Identify which cell holds the provided text, then report its (x, y) central coordinate. 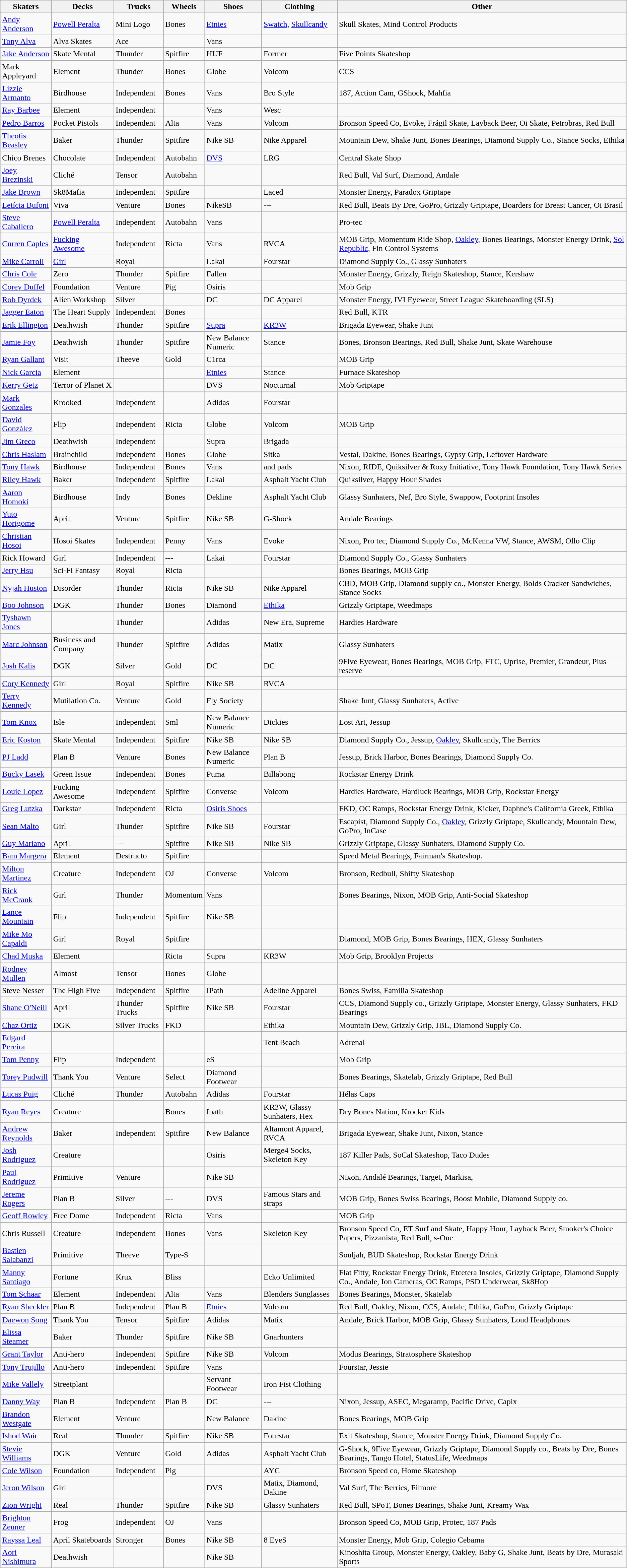
Streetplant (82, 1384)
Ishod Wair (26, 1436)
Jake Anderson (26, 54)
Rick Howard (26, 558)
Mutilation Co. (82, 700)
Krux (139, 1277)
Ryan Reyes (26, 1112)
Brighton Zeuner (26, 1522)
Mark Appleyard (26, 71)
Iron Fist Clothing (299, 1384)
New Era, Supreme (299, 623)
Bones Bearings, Monster, Skatelab (482, 1294)
Ryan Sheckler (26, 1307)
Lucas Puig (26, 1094)
Brigada (299, 441)
Bones, Bronson Bearings, Red Bull, Shake Junt, Skate Warehouse (482, 342)
Nixon, Jessup, ASEC, Megaramp, Pacific Drive, Capix (482, 1401)
Mike Vallely (26, 1384)
Billabong (299, 774)
Vestal, Dakine, Bones Bearings, Gypsy Grip, Leftover Hardware (482, 454)
Stevie Williams (26, 1453)
Erik Ellington (26, 325)
G-Shock (299, 519)
Famous Stars and straps (299, 1199)
G-Shock, 9Five Eyewear, Grizzly Griptape, Diamond Supply co., Beats by Dre, Bones Bearings, Tango Hotel, StatusLife, Weedmaps (482, 1453)
Fortune (82, 1277)
Momentum (184, 895)
Speed Metal Bearings, Fairman's Skateshop. (482, 856)
Rick McCrank (26, 895)
Bucky Lasek (26, 774)
Shake Junt, Glassy Sunhaters, Active (482, 700)
Monster Energy, IVI Eyewear, Street League Skateboarding (SLS) (482, 300)
Exit Skateshop, Stance, Monster Energy Drink, Diamond Supply Co. (482, 1436)
The Heart Supply (82, 312)
Joey Brezinski (26, 175)
Jagger Eaton (26, 312)
Ryan Gallant (26, 360)
Grizzly Griptape, Weedmaps (482, 605)
Josh Rodriguez (26, 1155)
Andale, Brick Harbor, MOB Grip, Glassy Sunhaters, Loud Headphones (482, 1320)
Blenders Sunglasses (299, 1294)
FKD (184, 1025)
Sci-Fi Fantasy (82, 571)
Tom Schaar (26, 1294)
Riley Hawk (26, 480)
Chris Russell (26, 1233)
Rodney Mullen (26, 973)
IPath (233, 990)
Tony Hawk (26, 467)
Mini Logo (139, 24)
Bronson Speed Co, MOB Grip, Protec, 187 Pads (482, 1522)
Terror of Planet X (82, 385)
Green Issue (82, 774)
Hardies Hardware (482, 623)
Hélas Caps (482, 1094)
Pocket Pistols (82, 123)
NikeSB (233, 205)
Darkstar (82, 809)
Wheels (184, 7)
Bronson Speed Co, Evoke, Frágil Skate, Layback Beer, Oi Skate, Petrobras, Red Bull (482, 123)
CCS, Diamond Supply co., Grizzly Griptape, Monster Energy, Glassy Sunhaters, FKD Bearings (482, 1008)
Brainchild (82, 454)
and pads (299, 467)
Diamond Supply Co., Jessup, Oakley, Skullcandy, The Berrics (482, 739)
Nixon, Pro tec, Diamond Supply Co., McKenna VW, Stance, AWSM, Ollo Clip (482, 541)
Indy (139, 497)
Cory Kennedy (26, 683)
Chad Muska (26, 956)
MOB Grip, Bones Swiss Bearings, Boost Mobile, Diamond Supply co. (482, 1199)
Brigada Eyewear, Shake Junt, Nixon, Stance (482, 1133)
Bones Bearings, Nixon, MOB Grip, Anti-Social Skateshop (482, 895)
Matix, Diamond, Dakine (299, 1488)
Zero (82, 274)
Monster Energy, Grizzly, Reign Skateshop, Stance, Kershaw (482, 274)
Sml (184, 722)
Guy Mariano (26, 843)
8 EyeS (299, 1540)
Bronson Speed Co, ET Surf and Skate, Happy Hour, Layback Beer, Smoker's Choice Papers, Pizzanista, Red Bull, s-One (482, 1233)
Osiris Shoes (233, 809)
187 Killer Pads, SoCal Skateshop, Taco Dudes (482, 1155)
Marc Johnson (26, 644)
Andale Bearings (482, 519)
Rayssa Leal (26, 1540)
Bronson Speed co, Home Skateshop (482, 1471)
Servant Footwear (233, 1384)
Five Points Skateshop (482, 54)
Hardies Hardware, Hardluck Bearings, MOB Grip, Rockstar Energy (482, 791)
Nick Garcia (26, 372)
Chris Cole (26, 274)
Skeleton Key (299, 1233)
Terry Kennedy (26, 700)
Tom Penny (26, 1060)
Escapist, Diamond Supply Co., Oakley, Grizzly Griptape, Skullcandy, Mountain Dew, GoPro, InCase (482, 826)
Christian Hosoi (26, 541)
Glassy Sunhaters, Nef, Bro Style, Swappow, Footprint Insoles (482, 497)
Elissa Steamer (26, 1337)
Milton Martinez (26, 873)
Geoff Rowley (26, 1216)
Grant Taylor (26, 1354)
Nixon, Andalé Bearings, Target, Markisa, (482, 1177)
DC Apparel (299, 300)
Laced (299, 192)
Disorder (82, 588)
Daewon Song (26, 1320)
Kerry Getz (26, 385)
CCS (482, 71)
Ipath (233, 1112)
Danny Way (26, 1401)
Louie Lopez (26, 791)
Free Dome (82, 1216)
Lost Art, Jessup (482, 722)
Bastien Salabanzi (26, 1255)
Penny (184, 541)
Krooked (82, 402)
Select (184, 1077)
Torey Pudwill (26, 1077)
LRG (299, 157)
FKD, OC Ramps, Rockstar Energy Drink, Kicker, Daphne's California Greek, Ethika (482, 809)
Frog (82, 1522)
Merge4 Socks, Skeleton Key (299, 1155)
Business and Company (82, 644)
Trucks (139, 7)
Shane O'Neill (26, 1008)
PJ Ladd (26, 757)
Other (482, 7)
Dekline (233, 497)
Viva (82, 205)
AYC (299, 1471)
Bronson, Redbull, Shifty Skateshop (482, 873)
The High Five (82, 990)
Mark Gonzales (26, 402)
Andy Anderson (26, 24)
Diamond, MOB Grip, Bones Bearings, HEX, Glassy Sunhaters (482, 939)
Bones Bearings, Skatelab, Grizzly Griptape, Red Bull (482, 1077)
Jamie Foy (26, 342)
Silver Trucks (139, 1025)
Bro Style (299, 93)
Chris Haslam (26, 454)
Mountain Dew, Shake Junt, Bones Bearings, Diamond Supply Co., Stance Socks, Ethika (482, 140)
Sitka (299, 454)
Letícia Bufoni (26, 205)
Andrew Reynolds (26, 1133)
Greg Lutzka (26, 809)
April Skateboards (82, 1540)
Mob Griptape (482, 385)
Thunder Trucks (139, 1008)
Red Bull, SPoT, Bones Bearings, Shake Junt, Kreamy Wax (482, 1505)
Fallen (233, 274)
Dry Bones Nation, Krocket Kids (482, 1112)
Puma (233, 774)
Gnarhunters (299, 1337)
Adeline Apparel (299, 990)
Hosoi Skates (82, 541)
Mike Carroll (26, 261)
Alva Skates (82, 41)
Shoes (233, 7)
Lance Mountain (26, 917)
Lizzie Armanto (26, 93)
Jerry Hsu (26, 571)
Isle (82, 722)
David González (26, 424)
Pedro Barros (26, 123)
Nixon, RIDE, Quiksilver & Roxy Initiative, Tony Hawk Foundation, Tony Hawk Series (482, 467)
Bam Margera (26, 856)
Dakine (299, 1419)
Fourstar, Jessie (482, 1367)
Red Bull, Val Surf, Diamond, Andale (482, 175)
Dickies (299, 722)
Eric Koston (26, 739)
Pro-tec (482, 222)
Mountain Dew, Grizzly Grip, JBL, Diamond Supply Co. (482, 1025)
Corey Duffel (26, 287)
Altamont Apparel, RVCA (299, 1133)
Tent Beach (299, 1043)
Brandon Westgate (26, 1419)
Red Bull, KTR (482, 312)
Nocturnal (299, 385)
Kinoshita Group, Monster Energy, Oakley, Baby G, Shake Junt, Beats by Dre, Murasaki Sports (482, 1557)
Tom Knox (26, 722)
Aori Nishimura (26, 1557)
Ace (139, 41)
Destructo (139, 856)
Type-S (184, 1255)
Swatch, Skullcandy (299, 24)
Edgard Pereira (26, 1043)
Jim Greco (26, 441)
Evoke (299, 541)
Josh Kalis (26, 666)
Decks (82, 7)
Bliss (184, 1277)
eS (233, 1060)
Mob Grip, Brooklyn Projects (482, 956)
Sk8Mafia (82, 192)
Visit (82, 360)
Almost (82, 973)
Cole Wilson (26, 1471)
Grizzly Griptape, Glassy Sunhaters, Diamond Supply Co. (482, 843)
KR3W, Glassy Sunhaters, Hex (299, 1112)
Clothing (299, 7)
HUF (233, 54)
CBD, MOB Grip, Diamond supply co., Monster Energy, Bolds Cracker Sandwiches, Stance Socks (482, 588)
Modus Bearings, Stratosphere Skateshop (482, 1354)
Theotis Beasley (26, 140)
Red Bull, Beats By Dre, GoPro, Grizzly Griptape, Boarders for Breast Cancer, Oi Brasil (482, 205)
Chocolate (82, 157)
Former (299, 54)
Tony Trujillo (26, 1367)
Nyjah Huston (26, 588)
Val Surf, The Berrics, Filmore (482, 1488)
Quiksilver, Happy Hour Shades (482, 480)
Souljah, BUD Skateshop, Rockstar Energy Drink (482, 1255)
Ecko Unlimited (299, 1277)
Furnace Skateshop (482, 372)
Brigada Eyewear, Shake Junt (482, 325)
MOB Grip, Momentum Ride Shop, Oakley, Bones Bearings, Monster Energy Drink, Sol Republic, Fin Control Systems (482, 244)
C1rca (233, 360)
Monster Energy, Mob Grip, Colegio Cebama (482, 1540)
Curren Caples (26, 244)
Red Bull, Oakley, Nixon, CCS, Andale, Ethika, GoPro, Grizzly Griptape (482, 1307)
Monster Energy, Paradox Griptape (482, 192)
Fly Society (233, 700)
Tony Alva (26, 41)
Jereme Rogers (26, 1199)
Rockstar Energy Drink (482, 774)
Manny Santiago (26, 1277)
Diamond Footwear (233, 1077)
Paul Rodriguez (26, 1177)
187, Action Cam, GShock, Mahfia (482, 93)
Jessup, Brick Harbor, Bones Bearings, Diamond Supply Co. (482, 757)
Aaron Homoki (26, 497)
Zion Wright (26, 1505)
Tyshawn Jones (26, 623)
Steve Nesser (26, 990)
Skull Skates, Mind Control Products (482, 24)
Wesc (299, 110)
Central Skate Shop (482, 157)
Chaz Ortiz (26, 1025)
Steve Caballero (26, 222)
Rob Dyrdek (26, 300)
Sean Malto (26, 826)
Alien Workshop (82, 300)
Ray Barbee (26, 110)
Jake Brown (26, 192)
Mike Mo Capaldi (26, 939)
Adrenal (482, 1043)
Boo Johnson (26, 605)
Yuto Horigome (26, 519)
Stronger (139, 1540)
Chico Brenes (26, 157)
Bones Swiss, Familia Skateshop (482, 990)
Jeron Wilson (26, 1488)
Flat Fitty, Rockstar Energy Drink, Etcetera Insoles, Grizzly Griptape, Diamond Supply Co., Andale, Ion Cameras, OC Ramps, PSD Underwear, Sk8Hop (482, 1277)
Diamond (233, 605)
Skaters (26, 7)
9Five Eyewear, Bones Bearings, MOB Grip, FTC, Uprise, Premier, Grandeur, Plus reserve (482, 666)
